From the cell containing the given text, extract its center point as (x, y) coordinate. 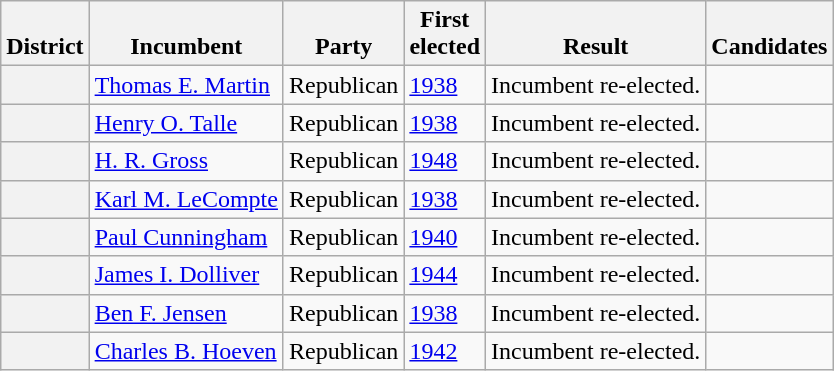
1948 (445, 161)
1940 (445, 237)
Party (343, 34)
Ben F. Jensen (186, 313)
Candidates (770, 34)
Incumbent (186, 34)
Paul Cunningham (186, 237)
H. R. Gross (186, 161)
Henry O. Talle (186, 123)
Result (596, 34)
James I. Dolliver (186, 275)
Charles B. Hoeven (186, 351)
1944 (445, 275)
Firstelected (445, 34)
District (45, 34)
Karl M. LeCompte (186, 199)
1942 (445, 351)
Thomas E. Martin (186, 85)
